Find where the given text appears and provide that cell's center as [x, y] coordinate. 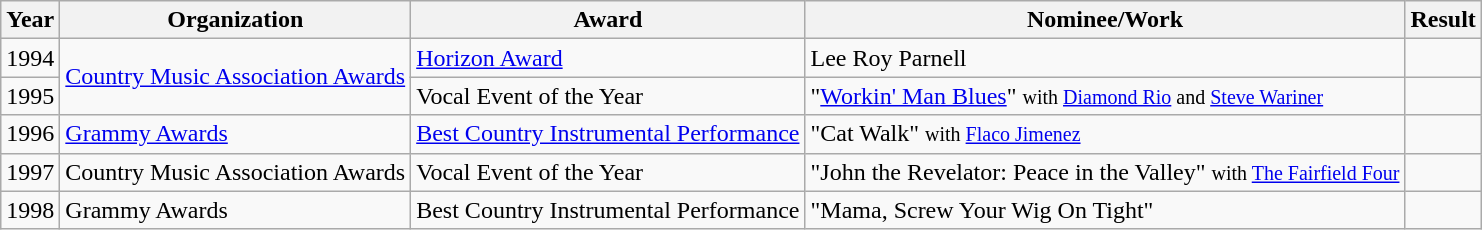
1996 [30, 134]
Award [608, 20]
Result [1443, 20]
Nominee/Work [1105, 20]
"Workin' Man Blues" with Diamond Rio and Steve Wariner [1105, 96]
Year [30, 20]
1997 [30, 172]
"Mama, Screw Your Wig On Tight" [1105, 210]
Organization [236, 20]
1998 [30, 210]
Horizon Award [608, 58]
Lee Roy Parnell [1105, 58]
1994 [30, 58]
"John the Revelator: Peace in the Valley" with The Fairfield Four [1105, 172]
1995 [30, 96]
"Cat Walk" with Flaco Jimenez [1105, 134]
